Scan for the cell matching the given text and deliver its [X, Y] coordinate at center. 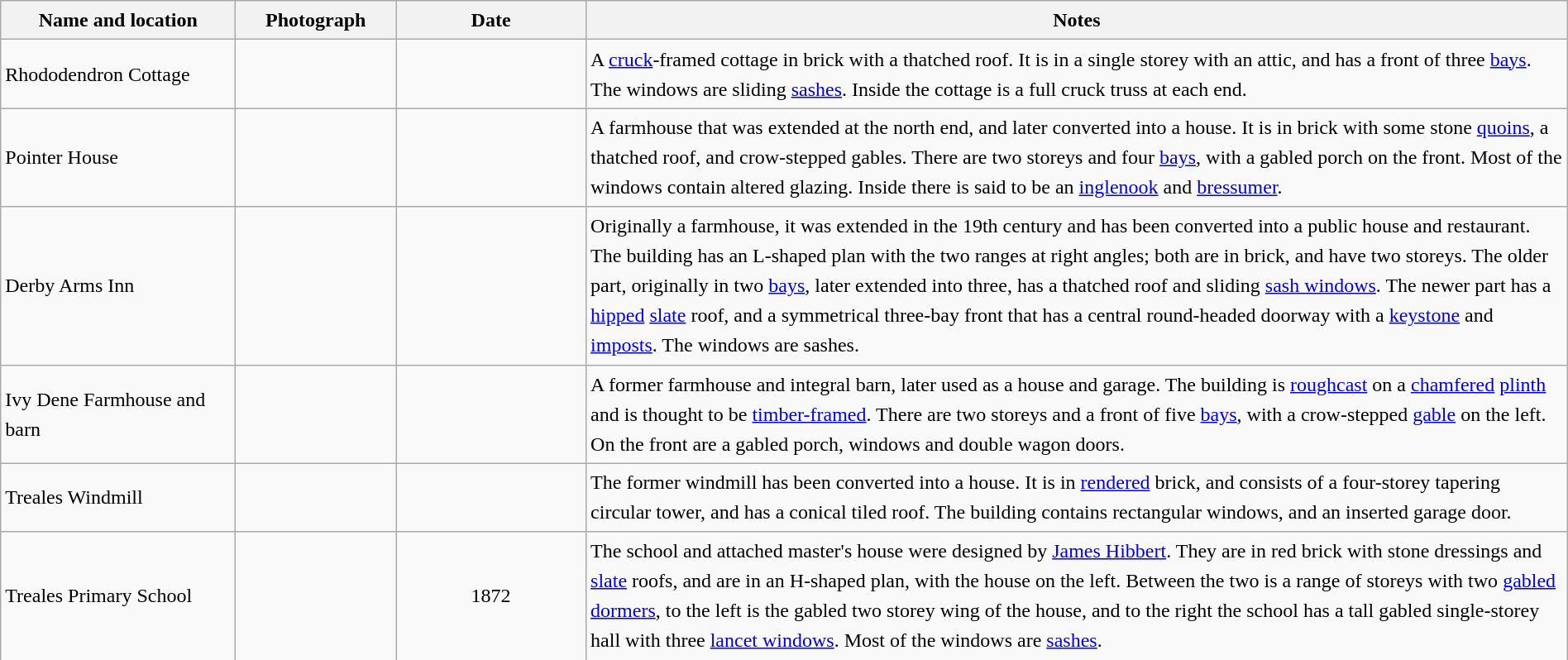
Date [491, 20]
Notes [1077, 20]
Photograph [316, 20]
Pointer House [118, 157]
Derby Arms Inn [118, 286]
1872 [491, 595]
Treales Windmill [118, 498]
Rhododendron Cottage [118, 74]
Name and location [118, 20]
Treales Primary School [118, 595]
Ivy Dene Farmhouse and barn [118, 414]
